Locate the cell with the specified text and output its [x, y] center coordinate. 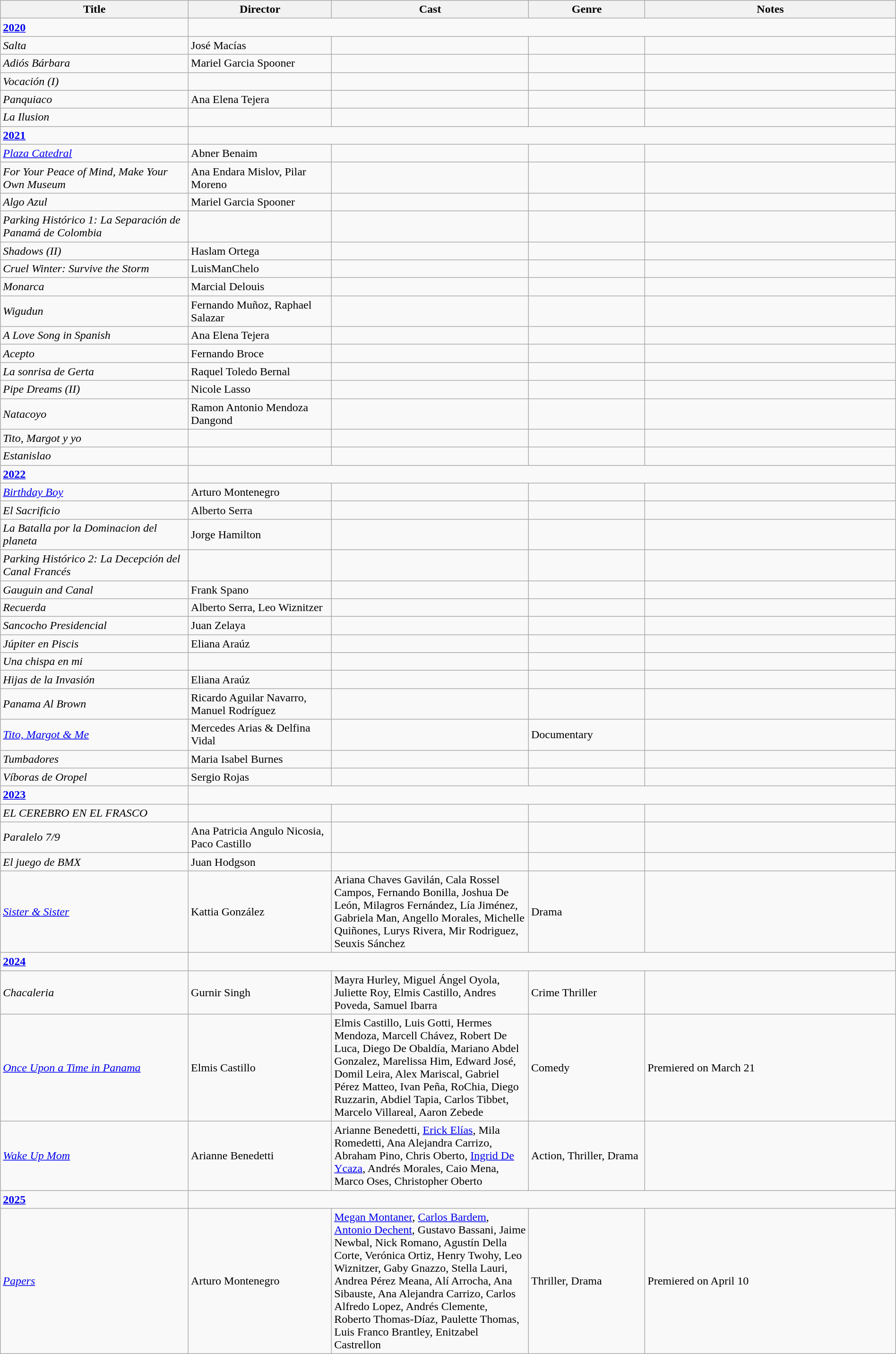
Sister & Sister [95, 911]
Algo Azul [95, 202]
Tito, Margot y yo [95, 438]
Sancocho Presidencial [95, 626]
Documentary [586, 734]
Haslam Ortega [260, 251]
Ramon Antonio Mendoza Dangond [260, 414]
Notes [770, 9]
Acepto [95, 354]
El Sacrificio [95, 510]
Juan Zelaya [260, 626]
Pipe Dreams (II) [95, 389]
Fernando Broce [260, 354]
Una chispa en mi [95, 662]
Gauguin and Canal [95, 589]
Estanislao [95, 456]
Cast [430, 9]
Sergio Rojas [260, 777]
La Ilusion [95, 117]
Vocación (I) [95, 81]
Comedy [586, 1068]
José Macías [260, 45]
Wake Up Mom [95, 1156]
Monarca [95, 287]
Action, Thriller, Drama [586, 1156]
Jorge Hamilton [260, 534]
Ana Patricia Angulo Nicosia, Paco Castillo [260, 837]
Drama [586, 911]
Genre [586, 9]
Tumbadores [95, 759]
Paralelo 7/9 [95, 837]
2020 [95, 27]
Thriller, Drama [586, 1281]
2022 [95, 474]
Salta [95, 45]
Once Upon a Time in Panama [95, 1068]
La sonrisa de Gerta [95, 371]
Mercedes Arias & Delfina Vidal [260, 734]
Gurnir Singh [260, 992]
Panquiaco [95, 99]
Premiered on April 10 [770, 1281]
Title [95, 9]
Crime Thriller [586, 992]
2021 [95, 135]
Elmis Castillo [260, 1068]
Raquel Toledo Bernal [260, 371]
Frank Spano [260, 589]
Parking Histórico 2: La Decepción del Canal Francés [95, 565]
Chacaleria [95, 992]
Tito, Margot & Me [95, 734]
Hijas de la Invasión [95, 680]
Alberto Serra [260, 510]
2023 [95, 795]
Arianne Benedetti [260, 1156]
2025 [95, 1199]
Papers [95, 1281]
Panama Al Brown [95, 704]
Cruel Winter: Survive the Storm [95, 269]
Parking Histórico 1: La Separación de Panamá de Colombia [95, 226]
Mayra Hurley, Miguel Ángel Oyola, Juliette Roy, Elmis Castillo, Andres Poveda, Samuel Ibarra [430, 992]
Ricardo Aguilar Navarro, Manuel Rodríguez [260, 704]
La Batalla por la Dominacion del planeta [95, 534]
Maria Isabel Burnes [260, 759]
El juego de BMX [95, 862]
Nicole Lasso [260, 389]
A Love Song in Spanish [95, 336]
2024 [95, 961]
Premiered on March 21 [770, 1068]
Shadows (II) [95, 251]
For Your Peace of Mind, Make Your Own Museum [95, 178]
LuisManChelo [260, 269]
Natacoyo [95, 414]
Alberto Serra, Leo Wiznitzer [260, 608]
EL CEREBRO EN EL FRASCO [95, 813]
Adiós Bárbara [95, 63]
Kattia González [260, 911]
Birthday Boy [95, 492]
Wigudun [95, 311]
Júpiter en Piscis [95, 644]
Recuerda [95, 608]
Ana Endara Mislov, Pilar Moreno [260, 178]
Abner Benaim [260, 153]
Director [260, 9]
Juan Hodgson [260, 862]
Fernando Muñoz, Raphael Salazar [260, 311]
Plaza Catedral [95, 153]
Marcial Delouis [260, 287]
Víboras de Oropel [95, 777]
